Capture the cell that displays the provided text and extract its [x, y] central coordinate. 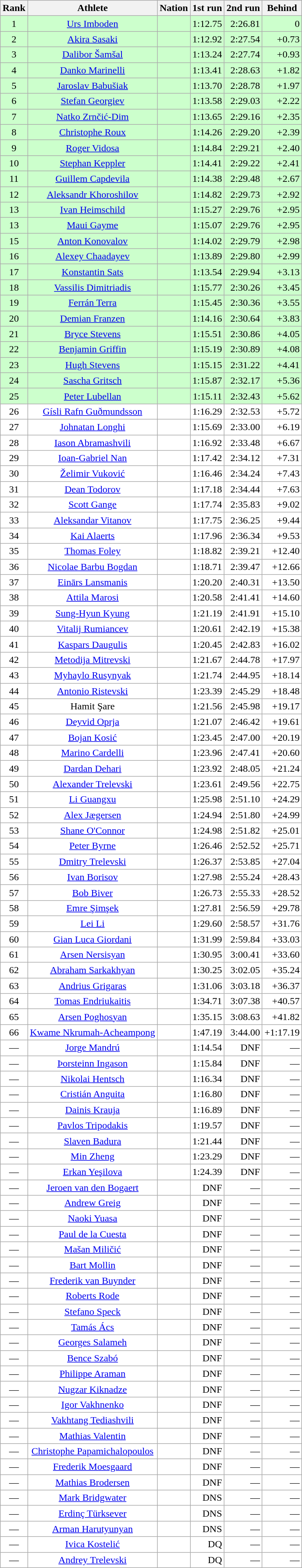
1:13.54 [207, 272]
1:17.96 [207, 536]
2:36.34 [243, 536]
+9.44 [282, 520]
Dmitry Trelevski [93, 861]
27 [14, 427]
+4.05 [282, 334]
2:29.94 [243, 272]
1:18.71 [207, 567]
+27.04 [282, 861]
7 [14, 117]
16 [14, 256]
1 [14, 24]
1:14.84 [207, 148]
1:17.18 [207, 489]
15 [14, 241]
1:24.94 [207, 815]
2:30.86 [243, 334]
Einārs Lansmanis [93, 582]
Vitalij Rumiancev [93, 629]
Arsen Nersisyan [93, 955]
+7.43 [282, 474]
1:21.44 [207, 1141]
60 [14, 939]
2:47.00 [243, 738]
34 [14, 536]
Naoki Yuasa [93, 1219]
3:00.41 [243, 955]
62 [14, 970]
23 [14, 365]
Attila Marosi [93, 598]
Maui Gayme [93, 225]
2:30.36 [243, 303]
1:15.69 [207, 427]
10 [14, 163]
0 [282, 24]
Bryce Stevens [93, 334]
1:16.89 [207, 1110]
+24.29 [282, 799]
1:14.82 [207, 194]
2:29.03 [243, 101]
+41.82 [282, 1017]
Roberts Rode [93, 1296]
1:13.58 [207, 101]
32 [14, 505]
+2.41 [282, 163]
Arsen Poghosyan [93, 1017]
43 [14, 675]
1:21.67 [207, 660]
1:16.29 [207, 411]
Christophe Roux [93, 132]
46 [14, 722]
1:13.89 [207, 256]
66 [14, 1032]
53 [14, 830]
+3.13 [282, 272]
1:16.92 [207, 442]
1:13.65 [207, 117]
2:52.52 [243, 846]
+6.67 [282, 442]
+6.19 [282, 427]
+25.01 [282, 830]
Jaroslav Babušiak [93, 86]
2:39.21 [243, 551]
Hugh Stevens [93, 365]
Thomas Foley [93, 551]
Guillem Capdevila [93, 179]
+18.14 [282, 675]
Mašan Miličić [93, 1250]
18 [14, 287]
2:59.84 [243, 939]
Tamás Ács [93, 1327]
1:24.39 [207, 1172]
4 [14, 70]
29 [14, 458]
+35.24 [282, 970]
1:14.02 [207, 241]
22 [14, 349]
20 [14, 318]
2:58.57 [243, 923]
+19.61 [282, 722]
+18.48 [282, 691]
Athlete [93, 8]
2:29.16 [243, 117]
1:15.15 [207, 365]
Mathias Valentin [93, 1435]
1:21.56 [207, 707]
2:45.29 [243, 691]
2:32.53 [243, 411]
Cristián Anguita [93, 1094]
+14.60 [282, 598]
Ivica Kostelić [93, 1544]
Emre Şimşek [93, 908]
1:13.24 [207, 55]
Mark Bridgwater [93, 1498]
+15.38 [282, 629]
54 [14, 846]
Myhaylo Rusynyak [93, 675]
Johnatan Longhi [93, 427]
2:34.24 [243, 474]
Konstantin Sats [93, 272]
59 [14, 923]
2:39.47 [243, 567]
+2.22 [282, 101]
1:14.41 [207, 163]
2:42.19 [243, 629]
Dardan Dehari [93, 769]
+2.92 [282, 194]
Akira Sasaki [93, 39]
1:15.27 [207, 210]
2:30.26 [243, 287]
1:12.75 [207, 24]
Abraham Sarkakhyan [93, 970]
1:23.92 [207, 769]
2:45.98 [243, 707]
2:29.48 [243, 179]
Bence Szabó [93, 1358]
Aleksandr Khoroshilov [93, 194]
Alexey Chaadayev [93, 256]
Arman Harutyunyan [93, 1529]
1:15.19 [207, 349]
1:30.25 [207, 970]
1:17.75 [207, 520]
Peter Lubellan [93, 396]
+29.78 [282, 908]
3:08.63 [243, 1017]
55 [14, 861]
Stefano Speck [93, 1312]
+3.83 [282, 318]
64 [14, 1001]
+3.45 [282, 287]
2:30.89 [243, 349]
Jeroen van den Bogaert [93, 1188]
Aleksandar Vitanov [93, 520]
Iason Abramashvili [93, 442]
+20.19 [282, 738]
5 [14, 86]
1:21.19 [207, 613]
+17.97 [282, 660]
11 [14, 179]
2:48.05 [243, 769]
Mathias Brodersen [93, 1482]
2:41.91 [243, 613]
1:15.84 [207, 1063]
2:55.33 [243, 892]
2:29.20 [243, 132]
1:21.07 [207, 722]
Min Zheng [93, 1156]
Bob Biver [93, 892]
47 [14, 738]
+12.66 [282, 567]
17 [14, 272]
+33.60 [282, 955]
2:42.83 [243, 644]
+40.57 [282, 1001]
1:14.16 [207, 318]
Kai Alaerts [93, 536]
1:18.82 [207, 551]
Igor Vakhnenko [93, 1405]
42 [14, 660]
+28.52 [282, 892]
36 [14, 567]
+5.36 [282, 380]
37 [14, 582]
9 [14, 148]
Scott Gange [93, 505]
2:32.43 [243, 396]
Paul de la Cuesta [93, 1234]
1:27.98 [207, 877]
61 [14, 955]
1:20.58 [207, 598]
+36.37 [282, 986]
Frederik Moesgaard [93, 1467]
1:26.73 [207, 892]
Sascha Gritsch [93, 380]
+2.99 [282, 256]
+21.24 [282, 769]
+2.35 [282, 117]
Vassilis Dimitriadis [93, 287]
3:03.18 [243, 986]
1:23.39 [207, 691]
2:46.42 [243, 722]
+2.39 [282, 132]
+12.40 [282, 551]
2nd run [243, 8]
1:15.77 [207, 287]
1:16.46 [207, 474]
+1.97 [282, 86]
Dalibor Šamšal [93, 55]
Ivan Borisov [93, 877]
Erkan Yeşilova [93, 1172]
Ioan-Gabriel Nan [93, 458]
Želimir Vuković [93, 474]
1:14.54 [207, 1048]
44 [14, 691]
Li Guangxu [93, 799]
40 [14, 629]
1:16.34 [207, 1079]
+19.17 [282, 707]
Demian Franzen [93, 318]
45 [14, 707]
57 [14, 892]
Þorsteinn Ingason [93, 1063]
1:23.96 [207, 753]
2:27.54 [243, 39]
+0.73 [282, 39]
2:29.79 [243, 241]
50 [14, 784]
39 [14, 613]
+24.99 [282, 815]
Alexander Trelevski [93, 784]
+33.03 [282, 939]
Pavlos Tripodakis [93, 1125]
Nugzar Kiknadze [93, 1389]
1:26.46 [207, 846]
Urs Imboden [93, 24]
+1:17.19 [282, 1032]
2:53.85 [243, 861]
2:29.22 [243, 163]
Dainis Krauja [93, 1110]
1:31.99 [207, 939]
1:15.07 [207, 225]
2:44.95 [243, 675]
Stefan Georgiev [93, 101]
Bojan Kosić [93, 738]
Lei Li [93, 923]
Alex Jægersen [93, 815]
1:15.87 [207, 380]
1:23.29 [207, 1156]
19 [14, 303]
+4.41 [282, 365]
+2.40 [282, 148]
1:17.74 [207, 505]
1:15.45 [207, 303]
Hamit Şare [93, 707]
1:13.70 [207, 86]
1:20.20 [207, 582]
3:44.00 [243, 1032]
2:34.44 [243, 489]
2:26.81 [243, 24]
1st run [207, 8]
49 [14, 769]
+13.50 [282, 582]
Behind [282, 8]
2:34.12 [243, 458]
3:02.05 [243, 970]
Danko Marinelli [93, 70]
3:07.38 [243, 1001]
2:27.74 [243, 55]
+4.08 [282, 349]
Dean Todorov [93, 489]
1:29.60 [207, 923]
48 [14, 753]
1:23.61 [207, 784]
Gísli Rafn Guðmundsson [93, 411]
1:16.80 [207, 1094]
Andrew Greig [93, 1203]
65 [14, 1017]
Jorge Mandrú [93, 1048]
+5.72 [282, 411]
1:30.95 [207, 955]
2:35.83 [243, 505]
+25.71 [282, 846]
1:15.51 [207, 334]
33 [14, 520]
1:25.98 [207, 799]
38 [14, 598]
Antonio Ristevski [93, 691]
Andrius Grigaras [93, 986]
2:41.41 [243, 598]
1:23.45 [207, 738]
2:51.80 [243, 815]
Bart Mollin [93, 1265]
2 [14, 39]
26 [14, 411]
30 [14, 474]
+22.75 [282, 784]
Christophe Papamichalopoulos [93, 1451]
35 [14, 551]
63 [14, 986]
Shane O'Connor [93, 830]
1:47.19 [207, 1032]
1:12.92 [207, 39]
Kaspars Daugulis [93, 644]
Benjamin Griffin [93, 349]
3 [14, 55]
1:17.42 [207, 458]
1:26.37 [207, 861]
+3.55 [282, 303]
12 [14, 194]
2:31.22 [243, 365]
2:36.25 [243, 520]
2:29.21 [243, 148]
Ivan Heimschild [93, 210]
25 [14, 396]
2:56.59 [243, 908]
+1.82 [282, 70]
2:33.00 [243, 427]
+7.63 [282, 489]
2:30.64 [243, 318]
2:33.48 [243, 442]
1:15.11 [207, 396]
+15.10 [282, 613]
Tomas Endriukaitis [93, 1001]
+9.53 [282, 536]
2:51.82 [243, 830]
52 [14, 815]
28 [14, 442]
Andrey Trelevski [93, 1560]
Philippe Araman [93, 1374]
+2.98 [282, 241]
Deyvid Oprja [93, 722]
2:32.17 [243, 380]
Gian Luca Giordani [93, 939]
Natko Zrnčić-Dim [93, 117]
1:20.61 [207, 629]
Anton Konovalov [93, 241]
1:21.74 [207, 675]
2:51.10 [243, 799]
58 [14, 908]
1:14.26 [207, 132]
Metodija Mitrevski [93, 660]
56 [14, 877]
1:27.81 [207, 908]
+9.02 [282, 505]
1:31.06 [207, 986]
Vakhtang Tediashvili [93, 1420]
Sung-Hyun Kyung [93, 613]
8 [14, 132]
Slaven Badura [93, 1141]
2:55.24 [243, 877]
Stephan Keppler [93, 163]
Frederik van Buynder [93, 1281]
1:34.71 [207, 1001]
Rank [14, 8]
2:29.73 [243, 194]
+20.60 [282, 753]
1:13.41 [207, 70]
+0.93 [282, 55]
2:29.80 [243, 256]
41 [14, 644]
1:24.98 [207, 830]
+5.62 [282, 396]
Kwame Nkrumah-Acheampong [93, 1032]
2:49.56 [243, 784]
24 [14, 380]
Marino Cardelli [93, 753]
1:19.57 [207, 1125]
Georges Salameh [93, 1343]
+31.76 [282, 923]
51 [14, 799]
Nation [174, 8]
+16.02 [282, 644]
Erdinç Türksever [93, 1513]
6 [14, 101]
Roger Vidosa [93, 148]
2:44.78 [243, 660]
2:28.63 [243, 70]
2:40.31 [243, 582]
+7.31 [282, 458]
1:35.15 [207, 1017]
Peter Byrne [93, 846]
+2.67 [282, 179]
Nikolai Hentsch [93, 1079]
+28.43 [282, 877]
1:14.38 [207, 179]
31 [14, 489]
2:28.78 [243, 86]
Nicolae Barbu Bogdan [93, 567]
2:47.41 [243, 753]
1:20.45 [207, 644]
Ferrán Terra [93, 303]
21 [14, 334]
